Capture the cell that displays the provided text and extract its (X, Y) central coordinate. 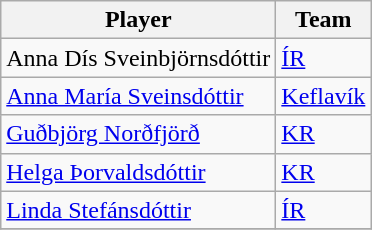
Team (324, 20)
Linda Stefánsdóttir (138, 210)
Anna María Sveinsdóttir (138, 96)
Helga Þorvaldsdóttir (138, 172)
Keflavík (324, 96)
Anna Dís Sveinbjörnsdóttir (138, 58)
Guðbjörg Norðfjörð (138, 134)
Player (138, 20)
